Detect which cell encompasses the target text, then output its (x, y) center coordinate. 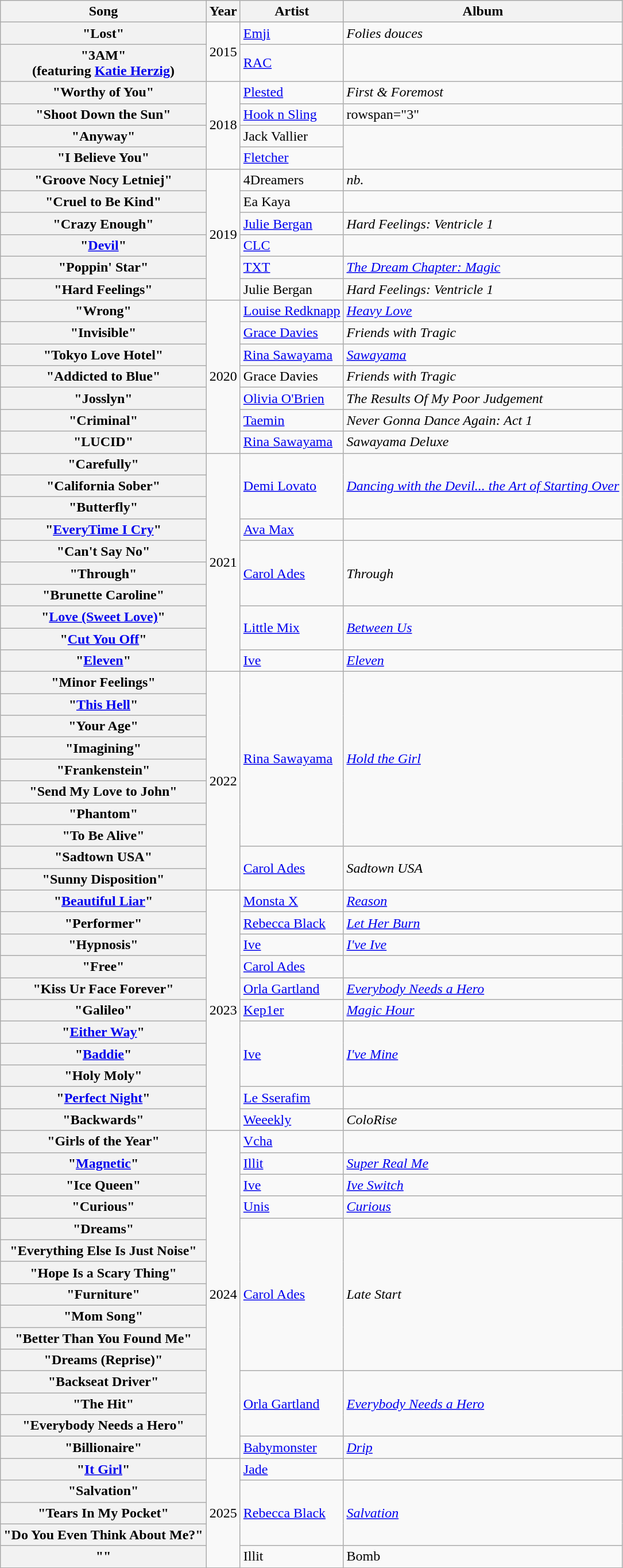
TXT (292, 267)
Late Start (483, 1294)
Dancing with the Devil... the Art of Starting Over (483, 486)
Sawayama (483, 355)
Sawayama Deluxe (483, 442)
"Beautiful Liar" (103, 901)
Folies douces (483, 33)
"Can't Say No" (103, 551)
"Addicted to Blue" (103, 377)
"Devil" (103, 245)
"Tokyo Love Hotel" (103, 355)
"Cut You Off" (103, 639)
rowspan="3" (483, 114)
Jade (292, 1469)
"Phantom" (103, 814)
"Everything Else Is Just Noise" (103, 1250)
Jack Vallier (292, 136)
"Hypnosis" (103, 944)
Emji (292, 33)
"Free" (103, 966)
Unis (292, 1207)
"Your Age" (103, 726)
"Wrong" (103, 311)
"I Believe You" (103, 158)
Bomb (483, 1557)
Vcha (292, 1141)
Sadtown USA (483, 868)
"Anyway" (103, 136)
Ive Switch (483, 1185)
nb. (483, 180)
"Crazy Enough" (103, 223)
"Sadtown USA" (103, 857)
"Dreams (Reprise)" (103, 1360)
Album (483, 11)
2018 (223, 125)
The Dream Chapter: Magic (483, 267)
Between Us (483, 628)
"Brunette Caroline" (103, 595)
2024 (223, 1294)
"Magnetic" (103, 1163)
2020 (223, 377)
"The Hit" (103, 1404)
Taemin (292, 420)
"Poppin' Star" (103, 267)
"Butterfly" (103, 508)
"Love (Sweet Love)" (103, 617)
"Curious" (103, 1207)
"Backwards" (103, 1120)
2021 (223, 563)
Babymonster (292, 1447)
"Furniture" (103, 1294)
"Through" (103, 573)
Little Mix (292, 628)
"Mom Song" (103, 1316)
"LUCID" (103, 442)
"Hard Feelings" (103, 289)
Eleven (483, 661)
"Galileo" (103, 1011)
Through (483, 573)
"Holy Moly" (103, 1076)
2023 (223, 1011)
"Cruel to Be Kind" (103, 202)
Plested (292, 92)
"To Be Alive" (103, 835)
"Backseat Driver" (103, 1382)
Ea Kaya (292, 202)
Super Real Me (483, 1163)
"Ice Queen" (103, 1185)
"Dreams" (103, 1229)
"3AM"(featuring Katie Herzig) (103, 63)
"Criminal" (103, 420)
"Hope Is a Scary Thing" (103, 1272)
"Billionaire" (103, 1447)
"Invisible" (103, 333)
Le Sserafim (292, 1098)
2022 (223, 781)
RAC (292, 63)
2025 (223, 1513)
Never Gonna Dance Again: Act 1 (483, 420)
Drip (483, 1447)
Fletcher (292, 158)
CLC (292, 245)
"Performer" (103, 923)
"Perfect Night" (103, 1098)
Kep1er (292, 1011)
Louise Redknapp (292, 311)
"Eleven" (103, 661)
Let Her Burn (483, 923)
2019 (223, 234)
"Salvation" (103, 1491)
"Everybody Needs a Hero" (103, 1426)
"It Girl" (103, 1469)
"" (103, 1557)
"Lost" (103, 33)
"Girls of the Year" (103, 1141)
Salvation (483, 1513)
"Groove Nocy Letniej" (103, 180)
"Do You Even Think About Me?" (103, 1535)
"Better Than You Found Me" (103, 1338)
ColoRise (483, 1120)
Song (103, 11)
Demi Lovato (292, 486)
Curious (483, 1207)
"Minor Feelings" (103, 683)
I've Mine (483, 1054)
Hook n Sling (292, 114)
"California Sober" (103, 486)
2015 (223, 52)
Year (223, 11)
"Either Way" (103, 1032)
"Send My Love to John" (103, 792)
Artist (292, 11)
"Baddie" (103, 1054)
"Tears In My Pocket" (103, 1513)
First & Foremost (483, 92)
"Shoot Down the Sun" (103, 114)
I've Ive (483, 944)
Reason (483, 901)
"Sunny Disposition" (103, 879)
"Josslyn" (103, 398)
"Carefully" (103, 464)
"Frankenstein" (103, 770)
The Results Of My Poor Judgement (483, 398)
"This Hell" (103, 704)
Heavy Love (483, 311)
Ava Max (292, 529)
"Worthy of You" (103, 92)
Hold the Girl (483, 759)
"Imagining" (103, 748)
Weeekly (292, 1120)
4Dreamers (292, 180)
"Kiss Ur Face Forever" (103, 988)
"EveryTime I Cry" (103, 529)
Olivia O'Brien (292, 398)
Monsta X (292, 901)
Magic Hour (483, 1011)
